Capture the cell that displays the provided text and extract its (x, y) central coordinate. 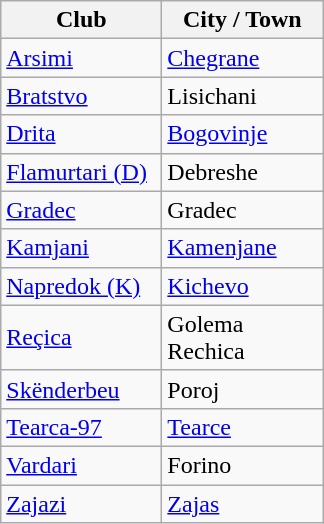
Zajazi (82, 503)
Chegrane (242, 58)
Zajas (242, 503)
Flamurtari (D) (82, 172)
Reçica (82, 338)
Vardari (82, 465)
Lisichani (242, 96)
Napredok (K) (82, 286)
City / Town (242, 20)
Kichevo (242, 286)
Skënderbeu (82, 389)
Tearca-97 (82, 427)
Poroj (242, 389)
Club (82, 20)
Debreshe (242, 172)
Golema Rechica (242, 338)
Tearce (242, 427)
Kamjani (82, 248)
Drita (82, 134)
Bratstvo (82, 96)
Forino (242, 465)
Bogovinje (242, 134)
Arsimi (82, 58)
Kamenjane (242, 248)
